Extract the (x, y) coordinate from the center of the cell holding the provided text.  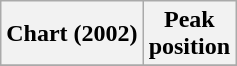
Chart (2002) (72, 34)
Peakposition (189, 34)
